From the cell containing the given text, extract its center point as [X, Y] coordinate. 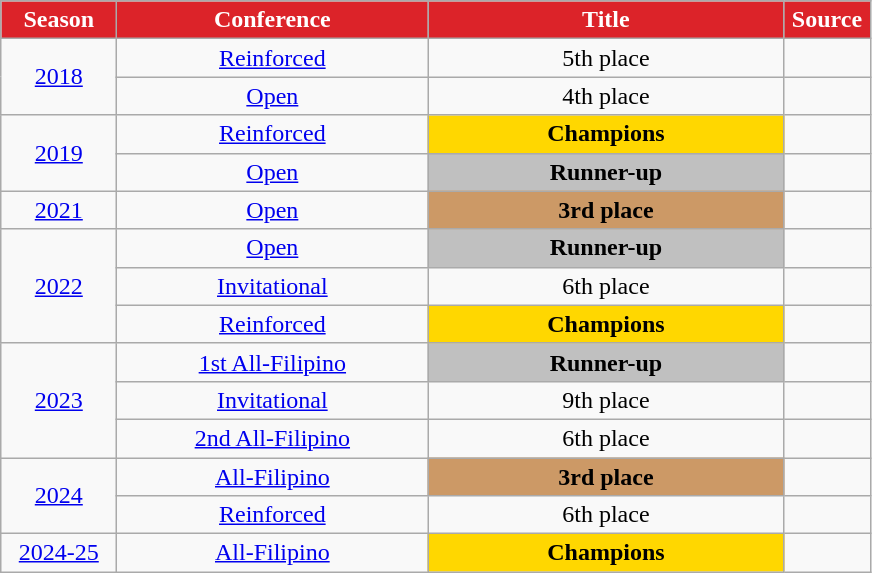
2022 [59, 286]
2nd All-Filipino [272, 438]
1st All-Filipino [272, 362]
4th place [606, 96]
2023 [59, 400]
9th place [606, 400]
5th place [606, 58]
Source [827, 20]
2024 [59, 496]
Season [59, 20]
Title [606, 20]
2024-25 [59, 553]
Conference [272, 20]
2018 [59, 77]
2021 [59, 210]
2019 [59, 153]
